Return (X, Y) of the center of cell containing provided text 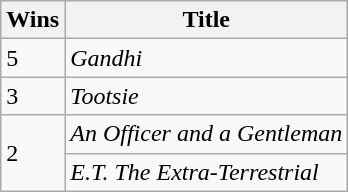
Wins (33, 20)
E.T. The Extra-Terrestrial (206, 172)
Tootsie (206, 96)
3 (33, 96)
Gandhi (206, 58)
5 (33, 58)
Title (206, 20)
An Officer and a Gentleman (206, 134)
2 (33, 153)
